Provide the (X, Y) coordinate of the cell's center where the given text is located.  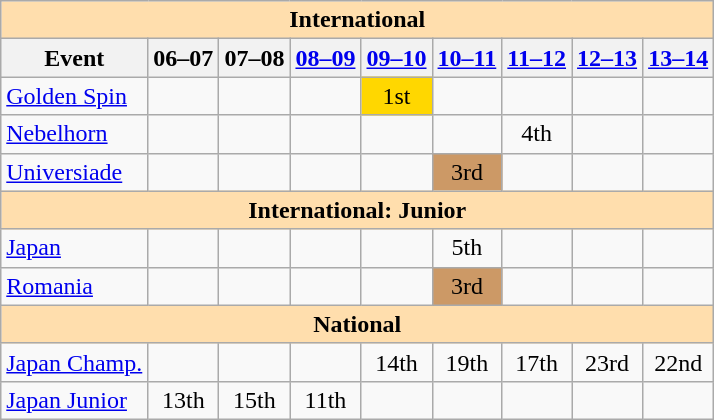
19th (467, 362)
06–07 (184, 58)
23rd (608, 362)
09–10 (396, 58)
10–11 (467, 58)
1st (396, 96)
17th (537, 362)
07–08 (254, 58)
Golden Spin (74, 96)
International (358, 20)
13th (184, 400)
08–09 (326, 58)
14th (396, 362)
11–12 (537, 58)
Nebelhorn (74, 134)
Universiade (74, 172)
Japan Champ. (74, 362)
Japan (74, 248)
13–14 (678, 58)
National (358, 324)
Japan Junior (74, 400)
22nd (678, 362)
Romania (74, 286)
12–13 (608, 58)
5th (467, 248)
4th (537, 134)
Event (74, 58)
11th (326, 400)
International: Junior (358, 210)
15th (254, 400)
